Extract the [X, Y] coordinate from the center of the cell holding the provided text.  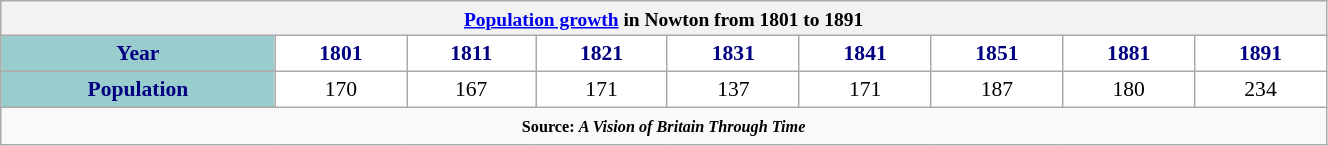
Population growth in Nowton from 1801 to 1891 [664, 18]
1811 [472, 54]
1801 [341, 54]
1891 [1261, 54]
137 [733, 90]
1841 [865, 54]
1821 [602, 54]
Population [138, 90]
Year [138, 54]
234 [1261, 90]
1831 [733, 54]
187 [997, 90]
Source: A Vision of Britain Through Time [664, 126]
170 [341, 90]
167 [472, 90]
1851 [997, 54]
1881 [1129, 54]
180 [1129, 90]
